Provide the [X, Y] coordinate of the cell's center where the given text is located.  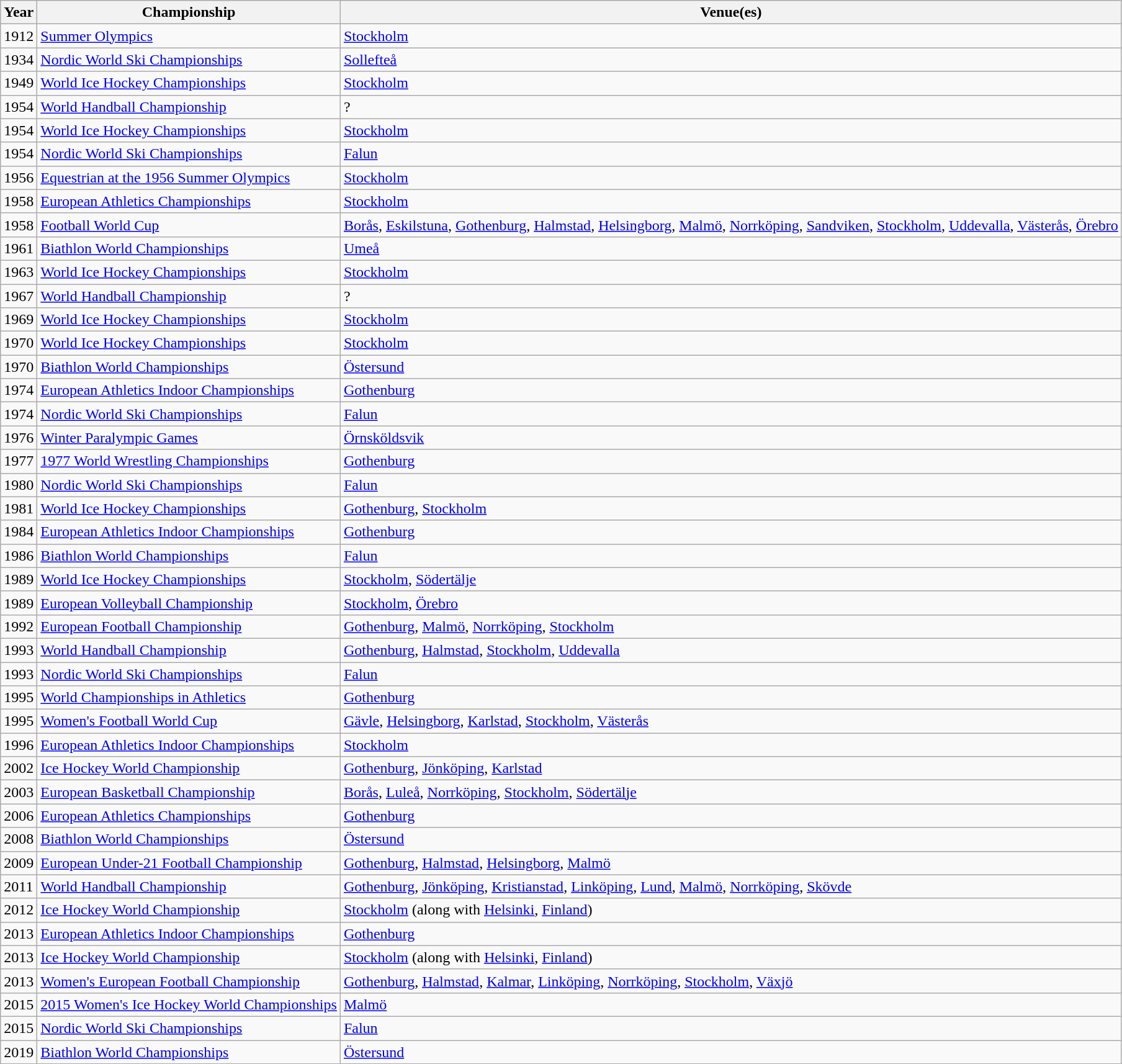
2015 Women's Ice Hockey World Championships [189, 1004]
Championship [189, 12]
Gothenburg, Halmstad, Helsingborg, Malmö [731, 863]
European Basketball Championship [189, 792]
Gothenburg, Stockholm [731, 508]
Football World Cup [189, 225]
1996 [19, 745]
Year [19, 12]
Borås, Eskilstuna, Gothenburg, Halmstad, Helsingborg, Malmö, Norrköping, Sandviken, Stockholm, Uddevalla, Västerås, Örebro [731, 225]
Gothenburg, Malmö, Norrköping, Stockholm [731, 626]
World Championships in Athletics [189, 698]
1992 [19, 626]
1980 [19, 485]
Örnsköldsvik [731, 438]
Winter Paralympic Games [189, 438]
1934 [19, 60]
Borås, Luleå, Norrköping, Stockholm, Södertälje [731, 792]
Malmö [731, 1004]
2002 [19, 769]
1961 [19, 248]
1977 [19, 461]
2012 [19, 910]
Venue(es) [731, 12]
Gävle, Helsingborg, Karlstad, Stockholm, Västerås [731, 721]
1963 [19, 272]
2003 [19, 792]
1981 [19, 508]
1967 [19, 296]
Women's Football World Cup [189, 721]
2006 [19, 816]
Gothenburg, Halmstad, Kalmar, Linköping, Norrköping, Stockholm, Växjö [731, 981]
1977 World Wrestling Championships [189, 461]
1986 [19, 556]
2019 [19, 1052]
2011 [19, 886]
Summer Olympics [189, 36]
Equestrian at the 1956 Summer Olympics [189, 178]
1969 [19, 320]
European Football Championship [189, 626]
1949 [19, 83]
2008 [19, 839]
Stockholm, Örebro [731, 603]
Women's European Football Championship [189, 981]
Sollefteå [731, 60]
1976 [19, 438]
1984 [19, 532]
1956 [19, 178]
Gothenburg, Halmstad, Stockholm, Uddevalla [731, 650]
Gothenburg, Jönköping, Karlstad [731, 769]
European Volleyball Championship [189, 603]
1912 [19, 36]
2009 [19, 863]
Umeå [731, 248]
European Under-21 Football Championship [189, 863]
Stockholm, Södertälje [731, 579]
Gothenburg, Jönköping, Kristianstad, Linköping, Lund, Malmö, Norrköping, Skövde [731, 886]
